Search for the cell housing the specified text and yield its (x, y) center coordinate. 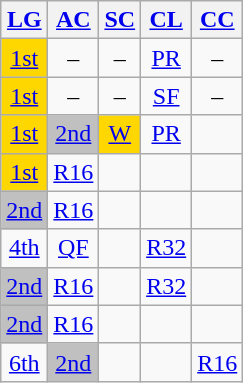
6th (24, 362)
QF (74, 248)
W (120, 134)
4th (24, 248)
CC (218, 20)
LG (24, 20)
SC (120, 20)
AC (74, 20)
SF (166, 96)
CL (166, 20)
